For the text-containing cell, return its midpoint in (x, y) coordinate format. 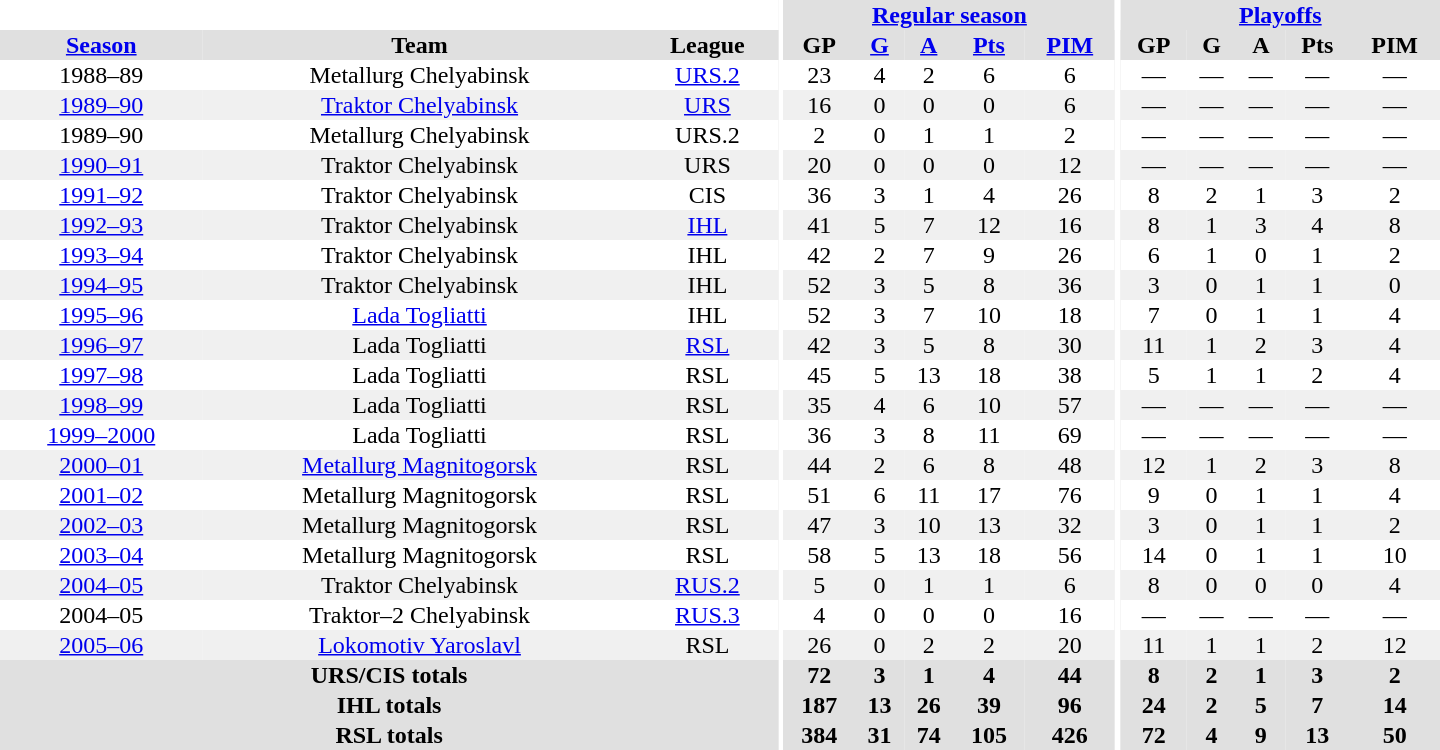
Playoffs (1280, 15)
17 (988, 495)
23 (820, 75)
1992–93 (102, 225)
Traktor–2 Chelyabinsk (420, 615)
Team (420, 45)
1993–94 (102, 255)
30 (1070, 345)
Season (102, 45)
38 (1070, 375)
96 (1070, 705)
CIS (708, 195)
2001–02 (102, 495)
187 (820, 705)
1991–92 (102, 195)
2005–06 (102, 645)
56 (1070, 555)
RUS.3 (708, 615)
76 (1070, 495)
2003–04 (102, 555)
50 (1394, 735)
2002–03 (102, 525)
1997–98 (102, 375)
58 (820, 555)
2000–01 (102, 465)
41 (820, 225)
1995–96 (102, 315)
51 (820, 495)
74 (928, 735)
31 (880, 735)
1990–91 (102, 165)
RUS.2 (708, 585)
384 (820, 735)
1996–97 (102, 345)
24 (1154, 705)
39 (988, 705)
69 (1070, 435)
45 (820, 375)
57 (1070, 405)
RSL totals (389, 735)
35 (820, 405)
1988–89 (102, 75)
League (708, 45)
47 (820, 525)
1999–2000 (102, 435)
48 (1070, 465)
URS/CIS totals (389, 675)
1998–99 (102, 405)
Regular season (950, 15)
IHL totals (389, 705)
Lokomotiv Yaroslavl (420, 645)
105 (988, 735)
426 (1070, 735)
1994–95 (102, 285)
32 (1070, 525)
